Locate the cell with the specified text and output its [X, Y] center coordinate. 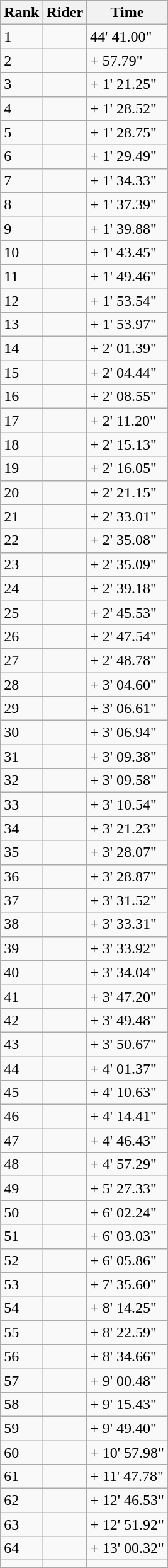
57 [21, 1380]
+ 9' 49.40" [127, 1428]
18 [21, 444]
+ 2' 11.20" [127, 421]
6 [21, 156]
+ 2' 08.55" [127, 397]
+ 3' 34.04" [127, 972]
44' 41.00" [127, 37]
46 [21, 1117]
30 [21, 733]
31 [21, 757]
+ 1' 37.39" [127, 204]
43 [21, 1044]
+ 8' 22.59" [127, 1332]
28 [21, 684]
+ 1' 28.75" [127, 132]
+ 3' 09.58" [127, 781]
62 [21, 1501]
+ 1' 53.54" [127, 301]
+ 4' 10.63" [127, 1093]
44 [21, 1069]
35 [21, 852]
+ 3' 33.31" [127, 924]
2 [21, 61]
+ 2' 33.01" [127, 516]
55 [21, 1332]
+ 4' 57.29" [127, 1164]
13 [21, 325]
12 [21, 301]
+ 1' 34.33" [127, 180]
51 [21, 1236]
+ 57.79" [127, 61]
38 [21, 924]
+ 5' 27.33" [127, 1188]
+ 9' 15.43" [127, 1404]
+ 8' 34.66" [127, 1356]
+ 2' 48.78" [127, 660]
+ 4' 14.41" [127, 1117]
+ 3' 09.38" [127, 757]
54 [21, 1308]
+ 3' 31.52" [127, 900]
+ 12' 46.53" [127, 1501]
11 [21, 276]
48 [21, 1164]
Time [127, 13]
32 [21, 781]
+ 7' 35.60" [127, 1284]
47 [21, 1141]
+ 2' 35.09" [127, 564]
+ 4' 46.43" [127, 1141]
+ 1' 29.49" [127, 156]
7 [21, 180]
5 [21, 132]
53 [21, 1284]
33 [21, 804]
61 [21, 1477]
+ 2' 04.44" [127, 373]
+ 2' 45.53" [127, 612]
4 [21, 108]
23 [21, 564]
+ 3' 21.23" [127, 828]
59 [21, 1428]
40 [21, 972]
+ 3' 50.67" [127, 1044]
+ 9' 00.48" [127, 1380]
+ 3' 47.20" [127, 996]
50 [21, 1212]
+ 6' 03.03" [127, 1236]
+ 4' 01.37" [127, 1069]
+ 12' 51.92" [127, 1524]
+ 1' 53.97" [127, 325]
+ 8' 14.25" [127, 1308]
+ 2' 15.13" [127, 444]
24 [21, 588]
+ 3' 10.54" [127, 804]
39 [21, 948]
+ 1' 49.46" [127, 276]
9 [21, 228]
42 [21, 1020]
17 [21, 421]
21 [21, 516]
15 [21, 373]
20 [21, 492]
8 [21, 204]
25 [21, 612]
+ 3' 06.61" [127, 709]
64 [21, 1548]
58 [21, 1404]
52 [21, 1260]
Rider [65, 13]
Rank [21, 13]
14 [21, 349]
+ 10' 57.98" [127, 1452]
29 [21, 709]
36 [21, 876]
3 [21, 84]
16 [21, 397]
+ 13' 00.32" [127, 1548]
+ 2' 01.39" [127, 349]
60 [21, 1452]
45 [21, 1093]
+ 6' 05.86" [127, 1260]
+ 2' 39.18" [127, 588]
+ 2' 21.15" [127, 492]
41 [21, 996]
19 [21, 468]
63 [21, 1524]
49 [21, 1188]
+ 3' 06.94" [127, 733]
+ 2' 35.08" [127, 540]
27 [21, 660]
+ 3' 49.48" [127, 1020]
+ 3' 28.07" [127, 852]
+ 1' 43.45" [127, 252]
+ 1' 39.88" [127, 228]
+ 2' 47.54" [127, 636]
26 [21, 636]
1 [21, 37]
37 [21, 900]
56 [21, 1356]
+ 3' 28.87" [127, 876]
+ 3' 33.92" [127, 948]
+ 11' 47.78" [127, 1477]
+ 2' 16.05" [127, 468]
10 [21, 252]
+ 1' 28.52" [127, 108]
34 [21, 828]
+ 3' 04.60" [127, 684]
+ 6' 02.24" [127, 1212]
+ 1' 21.25" [127, 84]
22 [21, 540]
